Find where the given text appears and provide that cell's center as [X, Y] coordinate. 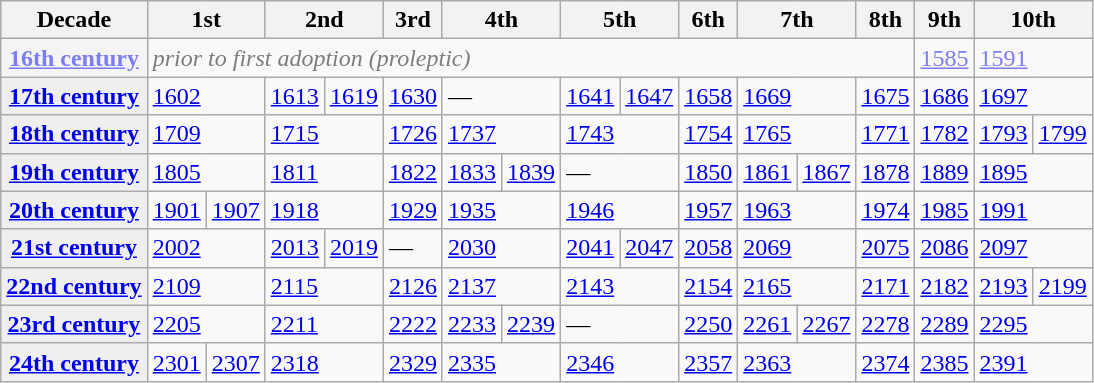
1641 [590, 96]
1907 [236, 210]
20th century [74, 210]
2250 [708, 324]
1754 [708, 134]
1957 [708, 210]
1935 [501, 210]
1669 [797, 96]
2295 [1033, 324]
17th century [74, 96]
2239 [532, 324]
2115 [324, 286]
2109 [206, 286]
2318 [324, 362]
2019 [354, 248]
16th century [74, 58]
2171 [886, 286]
2041 [590, 248]
1929 [412, 210]
1715 [324, 134]
2nd [324, 20]
1619 [354, 96]
2013 [294, 248]
2058 [708, 248]
1675 [886, 96]
2193 [1004, 286]
2267 [826, 324]
1946 [620, 210]
2374 [886, 362]
2002 [206, 248]
1901 [176, 210]
1613 [294, 96]
1839 [532, 172]
2335 [501, 362]
19th century [74, 172]
2211 [324, 324]
1833 [472, 172]
3rd [412, 20]
2182 [944, 286]
2329 [412, 362]
2086 [944, 248]
1850 [708, 172]
2205 [206, 324]
5th [620, 20]
Decade [74, 20]
2097 [1033, 248]
10th [1033, 20]
1686 [944, 96]
1889 [944, 172]
7th [797, 20]
1895 [1033, 172]
1765 [797, 134]
1630 [412, 96]
2385 [944, 362]
1974 [886, 210]
1805 [206, 172]
2391 [1033, 362]
23rd century [74, 324]
18th century [74, 134]
6th [708, 20]
21st century [74, 248]
2199 [1062, 286]
1771 [886, 134]
2047 [650, 248]
1591 [1033, 58]
2363 [797, 362]
1743 [620, 134]
1782 [944, 134]
1811 [324, 172]
1799 [1062, 134]
2222 [412, 324]
2357 [708, 362]
8th [886, 20]
prior to first adoption (proleptic) [531, 58]
2278 [886, 324]
1726 [412, 134]
1709 [206, 134]
1st [206, 20]
1963 [797, 210]
2301 [176, 362]
1918 [324, 210]
2346 [620, 362]
2075 [886, 248]
24th century [74, 362]
2069 [797, 248]
1737 [501, 134]
1991 [1033, 210]
2165 [797, 286]
1793 [1004, 134]
9th [944, 20]
2126 [412, 286]
1878 [886, 172]
2143 [620, 286]
2137 [501, 286]
1822 [412, 172]
1985 [944, 210]
22nd century [74, 286]
2233 [472, 324]
2261 [768, 324]
1602 [206, 96]
1861 [768, 172]
1647 [650, 96]
1585 [944, 58]
2289 [944, 324]
1867 [826, 172]
2154 [708, 286]
1658 [708, 96]
4th [501, 20]
1697 [1033, 96]
2030 [501, 248]
2307 [236, 362]
